Return the [X, Y] coordinate for the center point of the cell that contains the specified text.  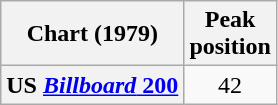
Peakposition [230, 34]
US Billboard 200 [92, 85]
Chart (1979) [92, 34]
42 [230, 85]
